Capture the cell that displays the provided text and extract its (x, y) central coordinate. 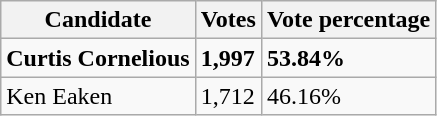
1,997 (228, 58)
53.84% (348, 58)
Votes (228, 20)
Candidate (98, 20)
46.16% (348, 96)
Ken Eaken (98, 96)
Vote percentage (348, 20)
1,712 (228, 96)
Curtis Cornelious (98, 58)
